Return [x, y] of the center of cell containing provided text 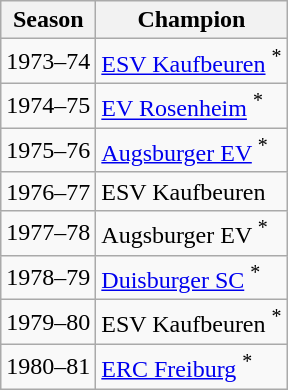
1978–79 [48, 278]
1976–77 [48, 191]
1980–81 [48, 366]
EV Rosenheim * [192, 106]
ESV Kaufbeuren [192, 191]
Season [48, 20]
1974–75 [48, 106]
1975–76 [48, 150]
1973–74 [48, 62]
1979–80 [48, 322]
1977–78 [48, 234]
ERC Freiburg * [192, 366]
Duisburger SC * [192, 278]
Champion [192, 20]
